For the text-containing cell, return its midpoint in [x, y] coordinate format. 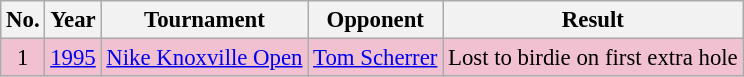
1 [23, 58]
Result [593, 20]
Opponent [376, 20]
Tournament [204, 20]
Nike Knoxville Open [204, 58]
Lost to birdie on first extra hole [593, 58]
No. [23, 20]
Tom Scherrer [376, 58]
Year [73, 20]
1995 [73, 58]
